From the cell containing the given text, extract its center point as (x, y) coordinate. 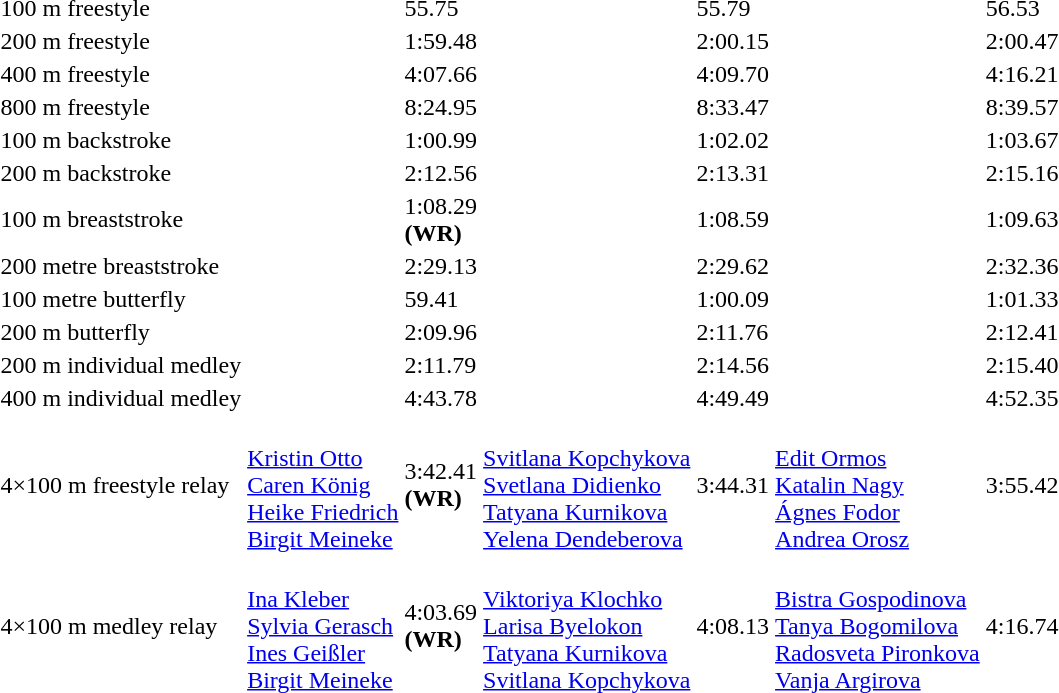
8:24.95 (441, 107)
59.41 (441, 299)
2:29.62 (733, 266)
1:00.09 (733, 299)
2:00.15 (733, 41)
4:09.70 (733, 74)
1:02.02 (733, 140)
1:00.99 (441, 140)
Svitlana Kopchykova Svetlana Didienko Tatyana Kurnikova Yelena Dendeberova (587, 485)
4:43.78 (441, 398)
2:13.31 (733, 173)
2:14.56 (733, 365)
8:33.47 (733, 107)
4:07.66 (441, 74)
3:42.41 (WR) (441, 485)
3:44.31 (733, 485)
Edit Ormos Katalin Nagy Ágnes Fodor Andrea Orosz (878, 485)
2:09.96 (441, 332)
1:08.29 (WR) (441, 220)
1:08.59 (733, 220)
2:12.56 (441, 173)
2:29.13 (441, 266)
2:11.76 (733, 332)
4:49.49 (733, 398)
Kristin Otto Caren König Heike Friedrich Birgit Meineke (323, 485)
1:59.48 (441, 41)
2:11.79 (441, 365)
